Locate the cell with the specified text and output its (x, y) center coordinate. 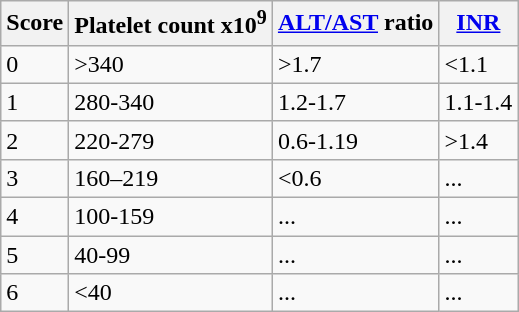
40-99 (171, 255)
280-340 (171, 102)
2 (35, 140)
5 (35, 255)
6 (35, 293)
160–219 (171, 178)
3 (35, 178)
1.1-1.4 (478, 102)
>1.4 (478, 140)
4 (35, 217)
Platelet count x109 (171, 24)
220-279 (171, 140)
>340 (171, 64)
1 (35, 102)
0.6-1.19 (355, 140)
<40 (171, 293)
1.2-1.7 (355, 102)
100-159 (171, 217)
<0.6 (355, 178)
0 (35, 64)
<1.1 (478, 64)
>1.7 (355, 64)
INR (478, 24)
Score (35, 24)
ALT/AST ratio (355, 24)
